Pinpoint the cell where the given text exists, returning its [X, Y] midpoint coordinate. 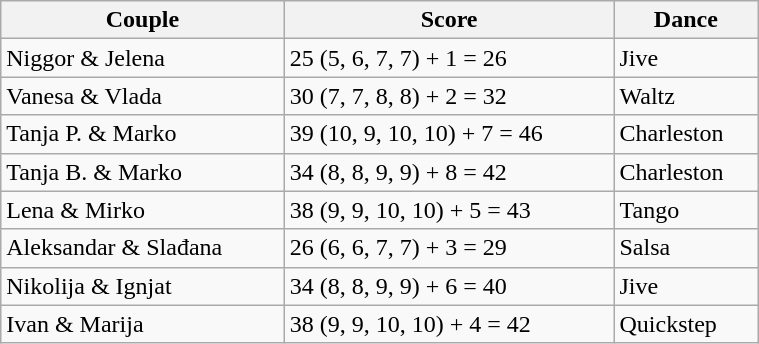
38 (9, 9, 10, 10) + 4 = 42 [449, 324]
Ivan & Marija [142, 324]
Waltz [686, 96]
Niggor & Jelena [142, 58]
Tango [686, 210]
Score [449, 20]
Couple [142, 20]
Lena & Mirko [142, 210]
38 (9, 9, 10, 10) + 5 = 43 [449, 210]
30 (7, 7, 8, 8) + 2 = 32 [449, 96]
34 (8, 8, 9, 9) + 6 = 40 [449, 286]
Nikolija & Ignjat [142, 286]
Dance [686, 20]
Tanja P. & Marko [142, 134]
Salsa [686, 248]
Tanja B. & Marko [142, 172]
Vanesa & Vlada [142, 96]
25 (5, 6, 7, 7) + 1 = 26 [449, 58]
34 (8, 8, 9, 9) + 8 = 42 [449, 172]
Aleksandar & Slađana [142, 248]
26 (6, 6, 7, 7) + 3 = 29 [449, 248]
Quickstep [686, 324]
39 (10, 9, 10, 10) + 7 = 46 [449, 134]
